Find where the given text appears and provide that cell's center as (x, y) coordinate. 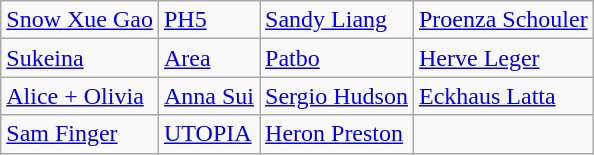
Snow Xue Gao (80, 20)
Eckhaus Latta (503, 96)
Sukeina (80, 58)
Sergio Hudson (337, 96)
Anna Sui (208, 96)
Sandy Liang (337, 20)
Patbo (337, 58)
Proenza Schouler (503, 20)
Heron Preston (337, 134)
Herve Leger (503, 58)
UTOPIA (208, 134)
PH5 (208, 20)
Sam Finger (80, 134)
Alice + Olivia (80, 96)
Area (208, 58)
